Find where the given text appears and provide that cell's center as [x, y] coordinate. 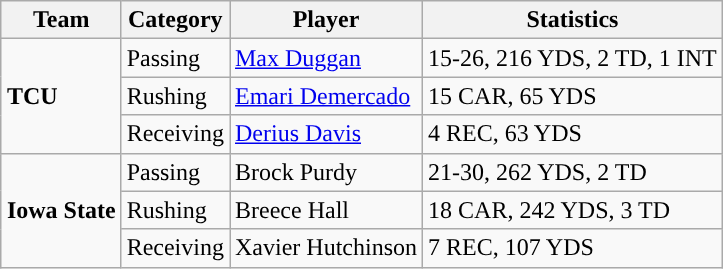
18 CAR, 242 YDS, 3 TD [573, 210]
Iowa State [61, 210]
21-30, 262 YDS, 2 TD [573, 172]
Derius Davis [326, 134]
Xavier Hutchinson [326, 248]
Max Duggan [326, 58]
Team [61, 20]
15 CAR, 65 YDS [573, 96]
4 REC, 63 YDS [573, 134]
15-26, 216 YDS, 2 TD, 1 INT [573, 58]
Brock Purdy [326, 172]
Emari Demercado [326, 96]
Category [175, 20]
7 REC, 107 YDS [573, 248]
Player [326, 20]
Statistics [573, 20]
Breece Hall [326, 210]
TCU [61, 96]
